Return the (X, Y) coordinate for the center point of the cell that contains the specified text.  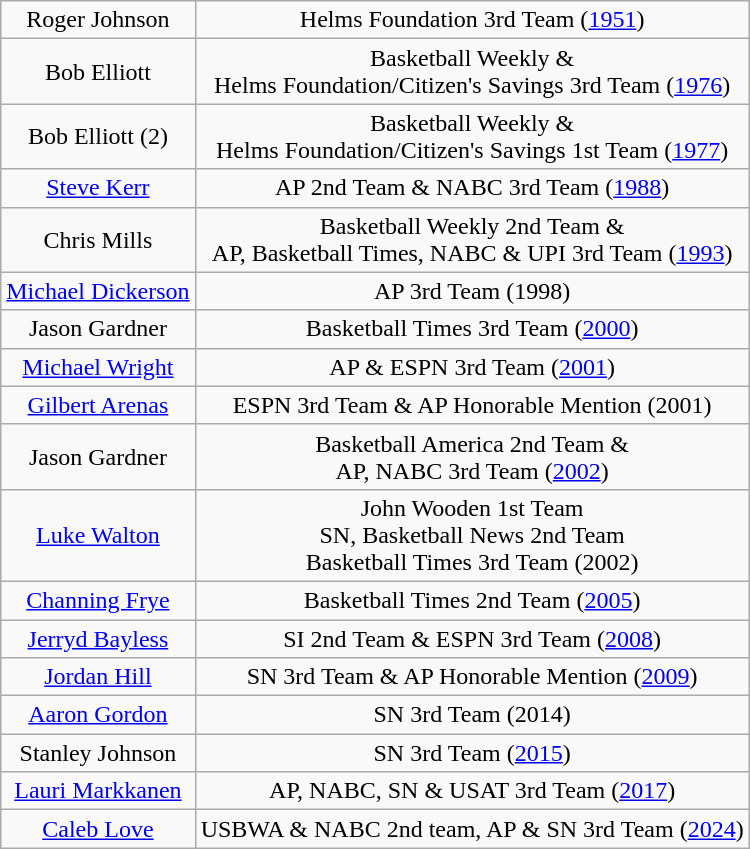
Helms Foundation 3rd Team (1951) (472, 20)
Basketball Times 2nd Team (2005) (472, 600)
Bob Elliott (2) (98, 136)
Steve Kerr (98, 188)
Jordan Hill (98, 677)
AP 2nd Team & NABC 3rd Team (1988) (472, 188)
AP & ESPN 3rd Team (2001) (472, 367)
Aaron Gordon (98, 715)
Jerryd Bayless (98, 639)
SN 3rd Team (2014) (472, 715)
Basketball Times 3rd Team (2000) (472, 329)
Gilbert Arenas (98, 405)
Stanley Johnson (98, 753)
Basketball America 2nd Team & AP, NABC 3rd Team (2002) (472, 456)
Channing Frye (98, 600)
SI 2nd Team & ESPN 3rd Team (2008) (472, 639)
Luke Walton (98, 535)
Michael Wright (98, 367)
Michael Dickerson (98, 291)
John Wooden 1st Team SN, Basketball News 2nd Team Basketball Times 3rd Team (2002) (472, 535)
Chris Mills (98, 240)
Bob Elliott (98, 72)
Basketball Weekly 2nd Team & AP, Basketball Times, NABC & UPI 3rd Team (1993) (472, 240)
SN 3rd Team & AP Honorable Mention (2009) (472, 677)
Caleb Love (98, 829)
USBWA & NABC 2nd team, AP & SN 3rd Team (2024) (472, 829)
Roger Johnson (98, 20)
Basketball Weekly & Helms Foundation/Citizen's Savings 3rd Team (1976) (472, 72)
Basketball Weekly & Helms Foundation/Citizen's Savings 1st Team (1977) (472, 136)
SN 3rd Team (2015) (472, 753)
AP, NABC, SN & USAT 3rd Team (2017) (472, 791)
ESPN 3rd Team & AP Honorable Mention (2001) (472, 405)
Lauri Markkanen (98, 791)
AP 3rd Team (1998) (472, 291)
